Scan for the cell matching the given text and deliver its (x, y) coordinate at center. 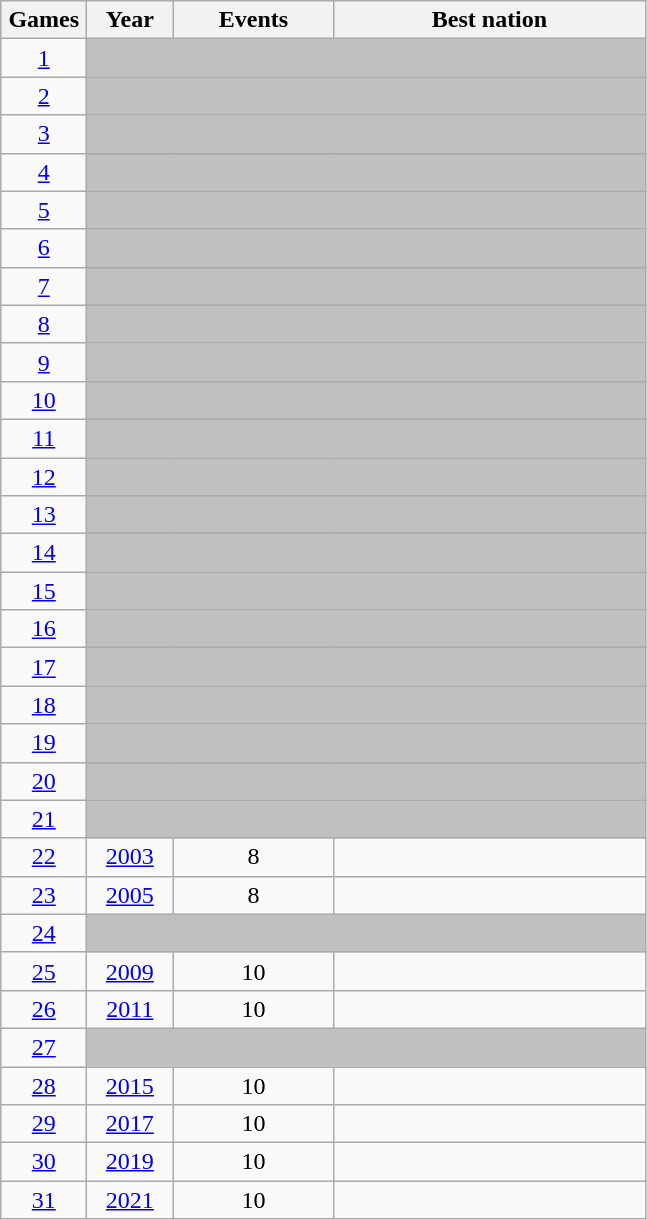
2011 (130, 1009)
2005 (130, 895)
16 (44, 629)
31 (44, 1200)
Events (254, 20)
30 (44, 1162)
20 (44, 781)
12 (44, 477)
24 (44, 933)
22 (44, 857)
2 (44, 96)
21 (44, 819)
11 (44, 438)
1 (44, 58)
14 (44, 553)
2021 (130, 1200)
26 (44, 1009)
13 (44, 515)
3 (44, 134)
Games (44, 20)
15 (44, 591)
Year (130, 20)
28 (44, 1085)
2003 (130, 857)
2019 (130, 1162)
29 (44, 1124)
17 (44, 667)
27 (44, 1047)
25 (44, 971)
9 (44, 362)
7 (44, 286)
2015 (130, 1085)
6 (44, 248)
23 (44, 895)
2017 (130, 1124)
Best nation (490, 20)
5 (44, 210)
18 (44, 705)
2009 (130, 971)
4 (44, 172)
19 (44, 743)
